Scan for the cell matching the given text and deliver its (x, y) coordinate at center. 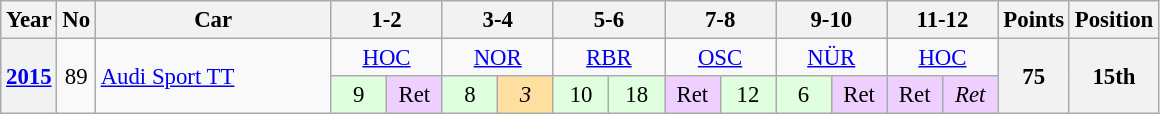
5-6 (608, 20)
8 (470, 95)
Car (213, 20)
3 (526, 95)
Audi Sport TT (213, 76)
No (76, 20)
Year (29, 20)
9-10 (832, 20)
2015 (29, 76)
75 (1034, 76)
RBR (608, 58)
NOR (498, 58)
10 (581, 95)
1-2 (386, 20)
89 (76, 76)
OSC (720, 58)
9 (359, 95)
6 (804, 95)
18 (637, 95)
Points (1034, 20)
12 (748, 95)
11-12 (942, 20)
3-4 (498, 20)
7-8 (720, 20)
NÜR (832, 58)
Position (1114, 20)
15th (1114, 76)
